Capture the cell that displays the provided text and extract its (X, Y) central coordinate. 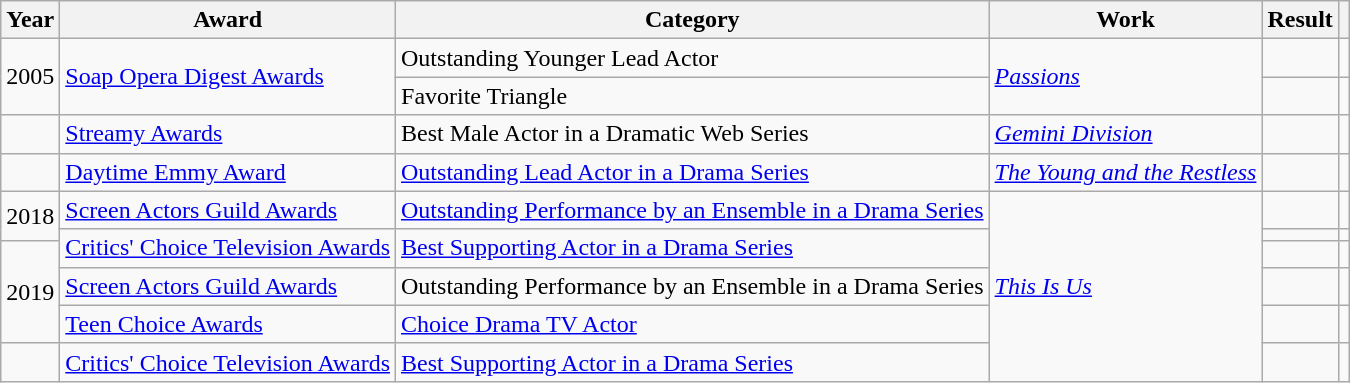
Outstanding Younger Lead Actor (693, 58)
2019 (30, 292)
2005 (30, 77)
This Is Us (1126, 286)
Soap Opera Digest Awards (228, 77)
Year (30, 20)
Favorite Triangle (693, 96)
Outstanding Lead Actor in a Drama Series (693, 172)
Gemini Division (1126, 134)
Passions (1126, 77)
Work (1126, 20)
The Young and the Restless (1126, 172)
Result (1300, 20)
Best Male Actor in a Dramatic Web Series (693, 134)
Award (228, 20)
Streamy Awards (228, 134)
Daytime Emmy Award (228, 172)
Category (693, 20)
Teen Choice Awards (228, 324)
Choice Drama TV Actor (693, 324)
2018 (30, 216)
